Provide the [X, Y] coordinate of the cell's center where the given text is located.  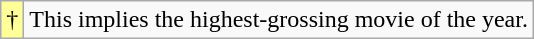
This implies the highest-grossing movie of the year. [279, 20]
† [12, 20]
